Scan for the cell matching the given text and deliver its (X, Y) coordinate at center. 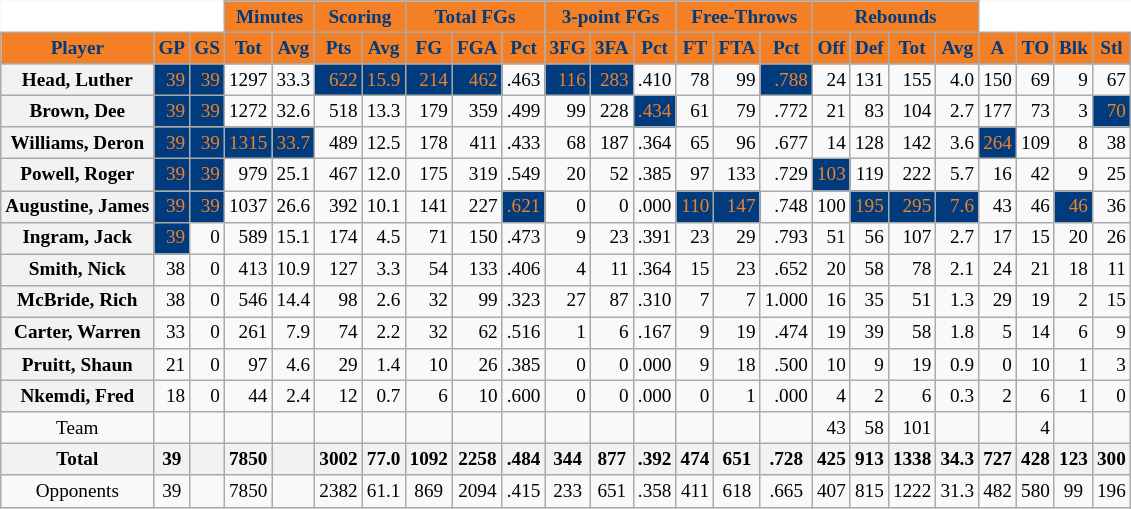
25.1 (294, 175)
73 (1036, 111)
177 (998, 111)
.621 (524, 206)
61.1 (384, 491)
27 (568, 301)
61 (695, 111)
489 (339, 143)
4.5 (384, 238)
580 (1036, 491)
10.9 (294, 270)
142 (912, 143)
2.2 (384, 333)
913 (869, 460)
392 (339, 206)
589 (248, 238)
62 (478, 333)
2.4 (294, 396)
.665 (786, 491)
222 (912, 175)
300 (1111, 460)
FTA (737, 48)
71 (429, 238)
116 (568, 80)
.499 (524, 111)
.500 (786, 365)
110 (695, 206)
GS (208, 48)
.434 (654, 111)
228 (612, 111)
Smith, Nick (78, 270)
12.0 (384, 175)
15.1 (294, 238)
128 (869, 143)
Free-Throws (744, 17)
187 (612, 143)
96 (737, 143)
.772 (786, 111)
0.7 (384, 396)
.463 (524, 80)
3002 (339, 460)
67 (1111, 80)
261 (248, 333)
123 (1073, 460)
467 (339, 175)
413 (248, 270)
GP (172, 48)
815 (869, 491)
1.8 (958, 333)
227 (478, 206)
1338 (912, 460)
Minutes (269, 17)
4.0 (958, 80)
Def (869, 48)
131 (869, 80)
.484 (524, 460)
.474 (786, 333)
Pts (339, 48)
31.3 (958, 491)
1222 (912, 491)
2094 (478, 491)
26.6 (294, 206)
428 (1036, 460)
7.9 (294, 333)
8 (1073, 143)
425 (831, 460)
622 (339, 80)
15.9 (384, 80)
178 (429, 143)
Nkemdi, Fred (78, 396)
34.3 (958, 460)
518 (339, 111)
214 (429, 80)
104 (912, 111)
Rebounds (895, 17)
100 (831, 206)
195 (869, 206)
69 (1036, 80)
155 (912, 80)
A (998, 48)
.433 (524, 143)
3.3 (384, 270)
56 (869, 238)
.323 (524, 301)
Brown, Dee (78, 111)
877 (612, 460)
283 (612, 80)
77.0 (384, 460)
5 (998, 333)
344 (568, 460)
103 (831, 175)
Total (78, 460)
.310 (654, 301)
3FG (568, 48)
141 (429, 206)
196 (1111, 491)
Ingram, Jack (78, 238)
83 (869, 111)
25 (1111, 175)
3.6 (958, 143)
1297 (248, 80)
.473 (524, 238)
233 (568, 491)
10.1 (384, 206)
36 (1111, 206)
.652 (786, 270)
Stl (1111, 48)
Scoring (360, 17)
.600 (524, 396)
.728 (786, 460)
1037 (248, 206)
2.6 (384, 301)
0.9 (958, 365)
54 (429, 270)
474 (695, 460)
68 (568, 143)
Pruitt, Shaun (78, 365)
2.1 (958, 270)
174 (339, 238)
70 (1111, 111)
12.5 (384, 143)
Off (831, 48)
Total FGs (475, 17)
Williams, Deron (78, 143)
98 (339, 301)
17 (998, 238)
.392 (654, 460)
407 (831, 491)
3FA (612, 48)
1092 (429, 460)
127 (339, 270)
Player (78, 48)
44 (248, 396)
.391 (654, 238)
2258 (478, 460)
546 (248, 301)
.410 (654, 80)
.406 (524, 270)
35 (869, 301)
.729 (786, 175)
12 (339, 396)
FT (695, 48)
.167 (654, 333)
74 (339, 333)
979 (248, 175)
.415 (524, 491)
359 (478, 111)
13.3 (384, 111)
.516 (524, 333)
TO (1036, 48)
52 (612, 175)
.677 (786, 143)
.788 (786, 80)
79 (737, 111)
Augustine, James (78, 206)
Powell, Roger (78, 175)
.748 (786, 206)
Team (78, 428)
5.7 (958, 175)
Head, Luther (78, 80)
107 (912, 238)
1315 (248, 143)
McBride, Rich (78, 301)
319 (478, 175)
Carter, Warren (78, 333)
618 (737, 491)
101 (912, 428)
2382 (339, 491)
119 (869, 175)
869 (429, 491)
175 (429, 175)
FGA (478, 48)
1.4 (384, 365)
147 (737, 206)
14.4 (294, 301)
462 (478, 80)
727 (998, 460)
1272 (248, 111)
.549 (524, 175)
0.3 (958, 396)
1.3 (958, 301)
.793 (786, 238)
87 (612, 301)
32.6 (294, 111)
109 (1036, 143)
Blk (1073, 48)
33 (172, 333)
Opponents (78, 491)
33.3 (294, 80)
179 (429, 111)
4.6 (294, 365)
.358 (654, 491)
1.000 (786, 301)
3-point FGs (610, 17)
295 (912, 206)
65 (695, 143)
7.6 (958, 206)
FG (429, 48)
482 (998, 491)
264 (998, 143)
42 (1036, 175)
33.7 (294, 143)
